Identify which cell holds the provided text, then report its (X, Y) central coordinate. 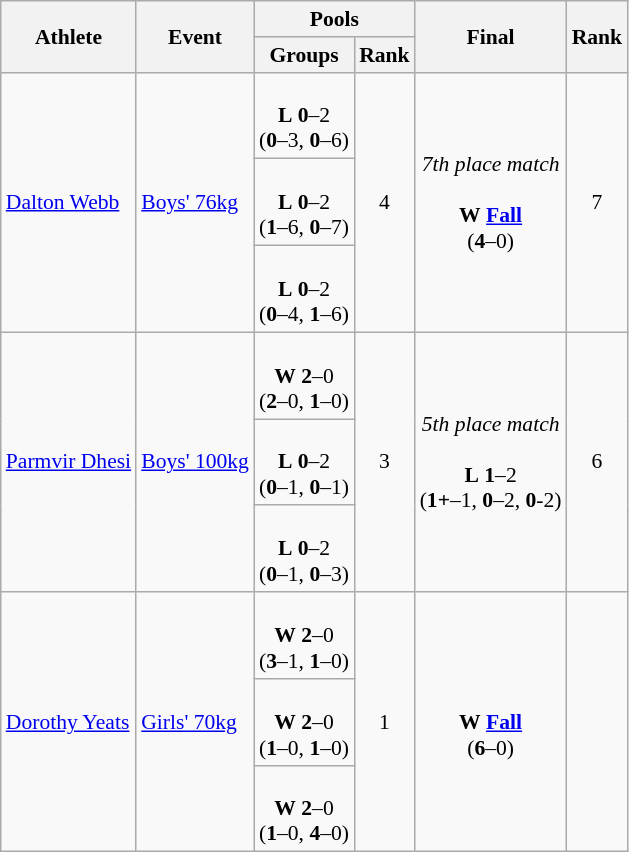
Groups (304, 55)
Parmvir Dhesi (68, 462)
Boys' 76kg (195, 202)
6 (598, 462)
Event (195, 36)
L 0–2(0–1, 0–1) (304, 462)
L 0–2(0–3, 0–6) (304, 116)
Boys' 100kg (195, 462)
Athlete (68, 36)
Dorothy Yeats (68, 722)
Pools (334, 19)
1 (384, 722)
5th place matchL 1–2(1+–1, 0–2, 0-2) (491, 462)
7 (598, 202)
L 0–2(1–6, 0–7) (304, 202)
W 2–0(3–1, 1–0) (304, 636)
3 (384, 462)
W 2–0(1–0, 4–0) (304, 808)
4 (384, 202)
Dalton Webb (68, 202)
L 0–2(0–4, 1–6) (304, 290)
W Fall(6–0) (491, 722)
L 0–2(0–1, 0–3) (304, 550)
7th place matchW Fall(4–0) (491, 202)
Girls' 70kg (195, 722)
W 2–0(2–0, 1–0) (304, 376)
W 2–0(1–0, 1–0) (304, 722)
Final (491, 36)
